Identify which cell holds the provided text, then report its [x, y] central coordinate. 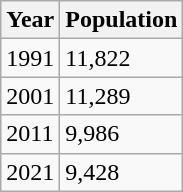
1991 [30, 58]
11,822 [122, 58]
2011 [30, 134]
2021 [30, 172]
9,986 [122, 134]
11,289 [122, 96]
Year [30, 20]
Population [122, 20]
2001 [30, 96]
9,428 [122, 172]
